Provide the [x, y] coordinate of the cell's center where the given text is located.  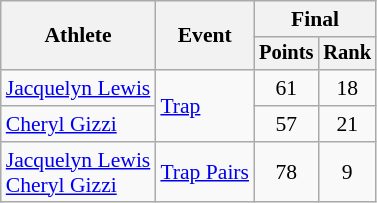
Trap [204, 106]
78 [286, 172]
57 [286, 124]
21 [347, 124]
Final [315, 19]
Athlete [78, 36]
Trap Pairs [204, 172]
9 [347, 172]
Cheryl Gizzi [78, 124]
Event [204, 36]
Rank [347, 54]
Jacquelyn LewisCheryl Gizzi [78, 172]
Jacquelyn Lewis [78, 88]
61 [286, 88]
Points [286, 54]
18 [347, 88]
